Return [x, y] of the center of cell containing provided text 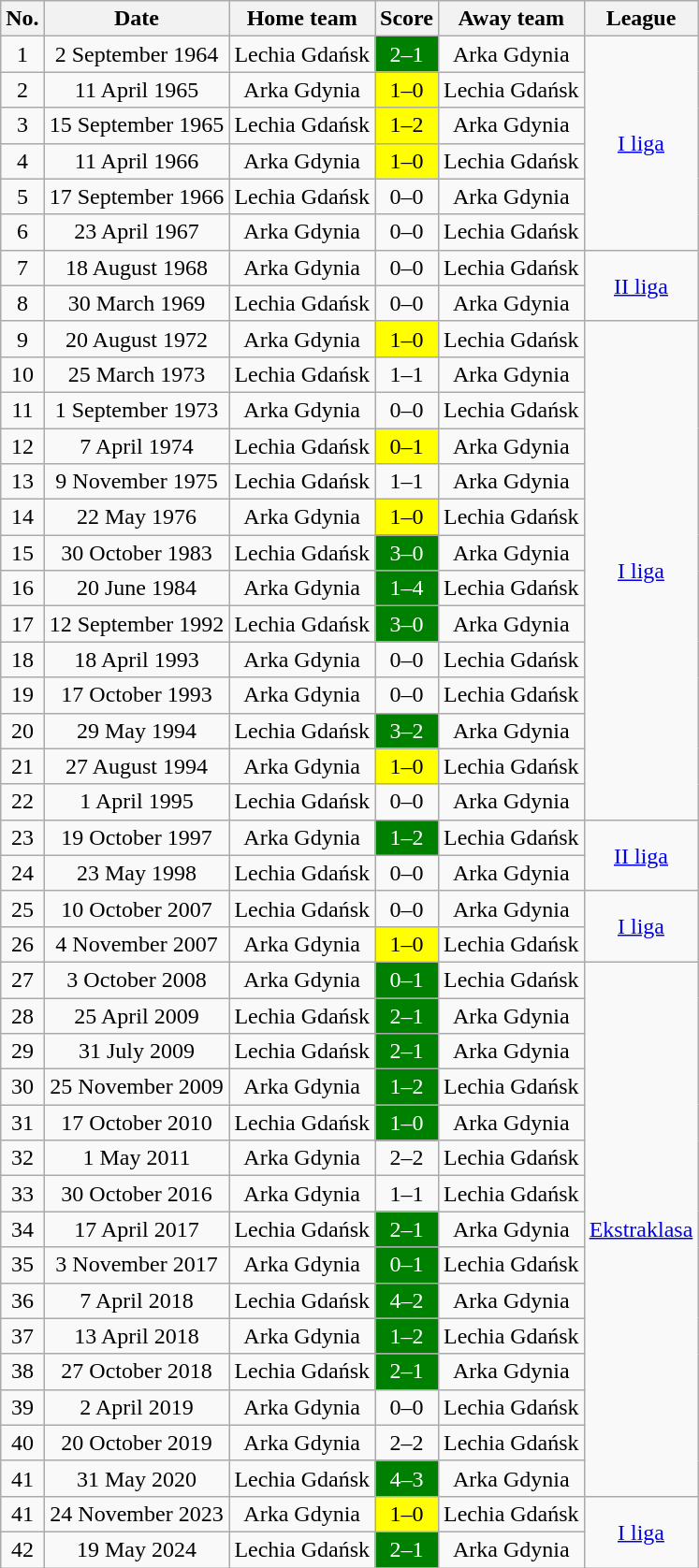
30 March 1969 [137, 303]
23 May 1998 [137, 873]
4–3 [407, 1478]
18 April 1993 [137, 660]
25 March 1973 [137, 374]
21 [22, 766]
29 [22, 1052]
1 May 2011 [137, 1158]
9 November 1975 [137, 482]
7 April 1974 [137, 446]
League [641, 19]
6 [22, 232]
40 [22, 1443]
23 [22, 837]
12 September 1992 [137, 624]
30 [22, 1087]
4 November 2007 [137, 944]
2 April 2019 [137, 1407]
35 [22, 1265]
20 [22, 731]
25 [22, 908]
20 June 1984 [137, 588]
7 [22, 268]
39 [22, 1407]
17 October 1993 [137, 695]
13 April 2018 [137, 1336]
29 May 1994 [137, 731]
27 [22, 980]
3–2 [407, 731]
18 August 1968 [137, 268]
16 [22, 588]
27 August 1994 [137, 766]
1–4 [407, 588]
11 [22, 410]
17 [22, 624]
36 [22, 1300]
1 April 1995 [137, 802]
9 [22, 339]
20 October 2019 [137, 1443]
32 [22, 1158]
25 April 2009 [137, 1015]
37 [22, 1336]
8 [22, 303]
Home team [302, 19]
17 September 1966 [137, 196]
38 [22, 1372]
30 October 1983 [137, 553]
22 [22, 802]
31 July 2009 [137, 1052]
24 November 2023 [137, 1514]
Date [137, 19]
4–2 [407, 1300]
17 October 2010 [137, 1123]
No. [22, 19]
31 May 2020 [137, 1478]
2 [22, 90]
15 September 1965 [137, 125]
18 [22, 660]
14 [22, 517]
4 [22, 161]
1 [22, 54]
17 April 2017 [137, 1229]
Score [407, 19]
2 September 1964 [137, 54]
33 [22, 1194]
30 October 2016 [137, 1194]
28 [22, 1015]
23 April 1967 [137, 232]
Away team [511, 19]
20 August 1972 [137, 339]
19 [22, 695]
27 October 2018 [137, 1372]
3 [22, 125]
34 [22, 1229]
22 May 1976 [137, 517]
24 [22, 873]
15 [22, 553]
10 [22, 374]
5 [22, 196]
19 May 2024 [137, 1549]
13 [22, 482]
25 November 2009 [137, 1087]
11 April 1965 [137, 90]
31 [22, 1123]
42 [22, 1549]
1 September 1973 [137, 410]
19 October 1997 [137, 837]
12 [22, 446]
11 April 1966 [137, 161]
Ekstraklasa [641, 1229]
3 October 2008 [137, 980]
3 November 2017 [137, 1265]
10 October 2007 [137, 908]
26 [22, 944]
7 April 2018 [137, 1300]
